For the text-containing cell, return its midpoint in (X, Y) coordinate format. 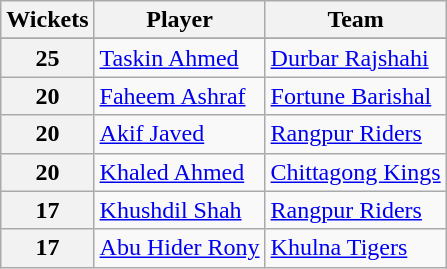
Khushdil Shah (180, 210)
Chittagong Kings (356, 172)
Player (180, 20)
Team (356, 20)
Faheem Ashraf (180, 96)
Akif Javed (180, 134)
Abu Hider Rony (180, 248)
Khaled Ahmed (180, 172)
Durbar Rajshahi (356, 58)
Khulna Tigers (356, 248)
25 (48, 58)
Wickets (48, 20)
Fortune Barishal (356, 96)
Taskin Ahmed (180, 58)
